Extract the (x, y) coordinate from the center of the cell holding the provided text.  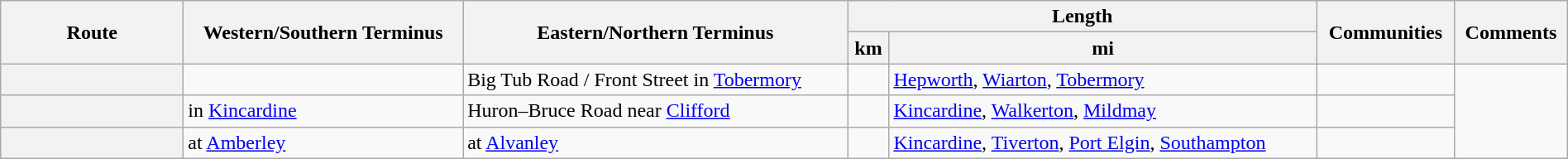
Big Tub Road / Front Street in Tobermory (656, 79)
in Kincardine (323, 111)
Kincardine, Walkerton, Mildmay (1103, 111)
Kincardine, Tiverton, Port Elgin, Southampton (1103, 142)
Length (1082, 17)
mi (1103, 48)
Eastern/Northern Terminus (656, 32)
Communities (1385, 32)
Western/Southern Terminus (323, 32)
Hepworth, Wiarton, Tobermory (1103, 79)
Route (93, 32)
at Amberley (323, 142)
km (868, 48)
Comments (1512, 32)
at Alvanley (656, 142)
Huron–Bruce Road near Clifford (656, 111)
